Capture the cell that displays the provided text and extract its (x, y) central coordinate. 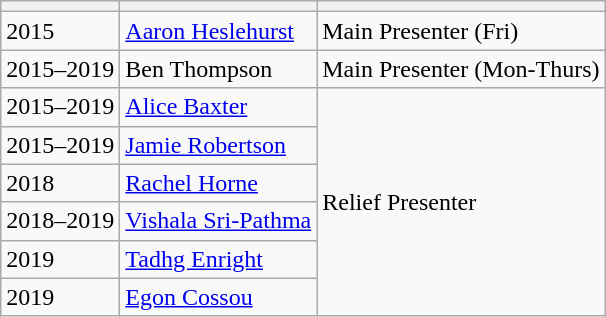
Relief Presenter (461, 202)
Egon Cossou (218, 297)
Main Presenter (Mon-Thurs) (461, 69)
Alice Baxter (218, 107)
Main Presenter (Fri) (461, 31)
Tadhg Enright (218, 259)
Aaron Heslehurst (218, 31)
2018–2019 (60, 221)
Ben Thompson (218, 69)
Jamie Robertson (218, 145)
2018 (60, 183)
Rachel Horne (218, 183)
Vishala Sri-Pathma (218, 221)
2015 (60, 31)
